Find where the given text appears and provide that cell's center as (x, y) coordinate. 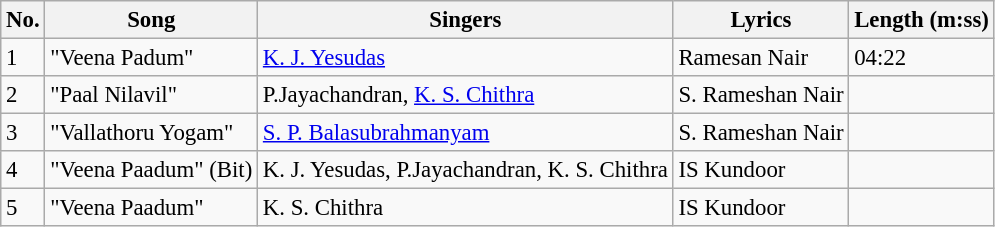
Singers (466, 20)
P.Jayachandran, K. S. Chithra (466, 95)
S. P. Balasubrahmanyam (466, 133)
3 (23, 133)
Length (m:ss) (922, 20)
Lyrics (761, 20)
2 (23, 95)
Song (152, 20)
No. (23, 20)
K. S. Chithra (466, 208)
4 (23, 170)
"Veena Paadum" (152, 208)
"Paal Nilavil" (152, 95)
5 (23, 208)
"Vallathoru Yogam" (152, 133)
04:22 (922, 58)
"Veena Paadum" (Bit) (152, 170)
Ramesan Nair (761, 58)
K. J. Yesudas, P.Jayachandran, K. S. Chithra (466, 170)
"Veena Padum" (152, 58)
1 (23, 58)
K. J. Yesudas (466, 58)
